Provide the (X, Y) coordinate of the cell's center where the given text is located.  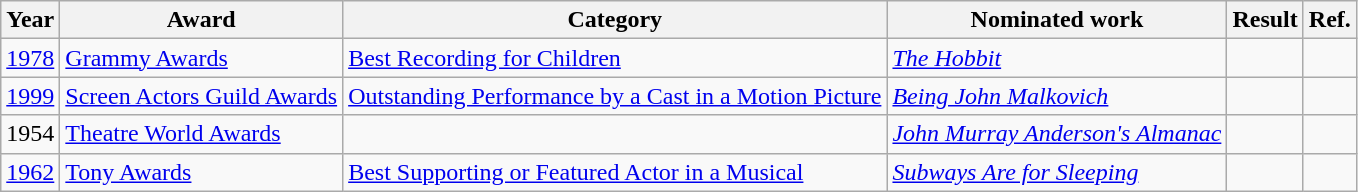
The Hobbit (1057, 58)
Ref. (1330, 20)
Category (615, 20)
Best Supporting or Featured Actor in a Musical (615, 172)
Being John Malkovich (1057, 96)
John Murray Anderson's Almanac (1057, 134)
Nominated work (1057, 20)
Outstanding Performance by a Cast in a Motion Picture (615, 96)
1978 (30, 58)
Theatre World Awards (202, 134)
Tony Awards (202, 172)
Subways Are for Sleeping (1057, 172)
Screen Actors Guild Awards (202, 96)
Grammy Awards (202, 58)
Award (202, 20)
Year (30, 20)
Result (1265, 20)
1999 (30, 96)
1962 (30, 172)
1954 (30, 134)
Best Recording for Children (615, 58)
